Capture the cell that displays the provided text and extract its [X, Y] central coordinate. 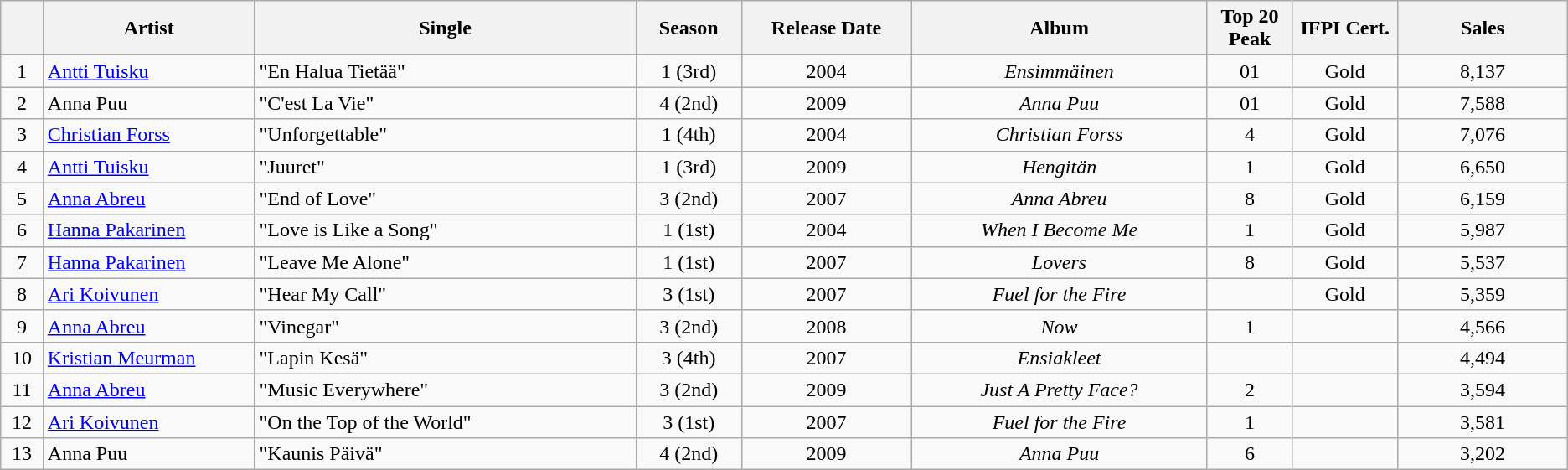
7,588 [1483, 103]
"Unforgettable" [446, 135]
Top 20 Peak [1250, 28]
12 [22, 421]
5 [22, 199]
4,566 [1483, 326]
6,159 [1483, 199]
"Vinegar" [446, 326]
Ensimmäinen [1060, 71]
Now [1060, 326]
When I Become Me [1060, 230]
Just A Pretty Face? [1060, 390]
Season [689, 28]
"C'est La Vie" [446, 103]
"Lapin Kesä" [446, 358]
7 [22, 262]
Single [446, 28]
Kristian Meurman [149, 358]
Artist [149, 28]
9 [22, 326]
"Kaunis Päivä" [446, 454]
8,137 [1483, 71]
3 [22, 135]
1 (4th) [689, 135]
"Love is Like a Song" [446, 230]
10 [22, 358]
6,650 [1483, 167]
"En Halua Tietää" [446, 71]
Album [1060, 28]
"Hear My Call" [446, 294]
"Music Everywhere" [446, 390]
Release Date [826, 28]
3 (4th) [689, 358]
"Leave Me Alone" [446, 262]
"Juuret" [446, 167]
4,494 [1483, 358]
13 [22, 454]
Sales [1483, 28]
3,202 [1483, 454]
5,359 [1483, 294]
Ensiakleet [1060, 358]
5,987 [1483, 230]
Hengitän [1060, 167]
3,594 [1483, 390]
2008 [826, 326]
Lovers [1060, 262]
3,581 [1483, 421]
"On the Top of the World" [446, 421]
7,076 [1483, 135]
IFPI Cert. [1345, 28]
"End of Love" [446, 199]
11 [22, 390]
5,537 [1483, 262]
